Pinpoint the cell where the given text exists, returning its (X, Y) midpoint coordinate. 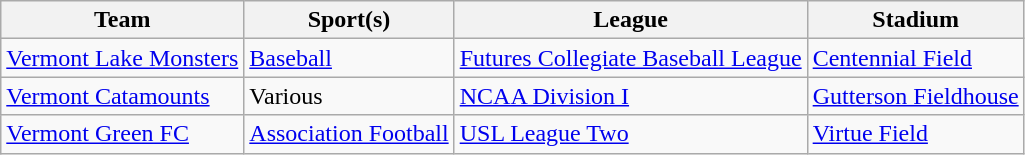
Team (122, 20)
Vermont Lake Monsters (122, 58)
Various (349, 96)
USL League Two (630, 134)
Association Football (349, 134)
Stadium (916, 20)
Vermont Green FC (122, 134)
NCAA Division I (630, 96)
Futures Collegiate Baseball League (630, 58)
League (630, 20)
Centennial Field (916, 58)
Gutterson Fieldhouse (916, 96)
Sport(s) (349, 20)
Vermont Catamounts (122, 96)
Virtue Field (916, 134)
Baseball (349, 58)
